Provide the [X, Y] coordinate of the cell's center where the given text is located.  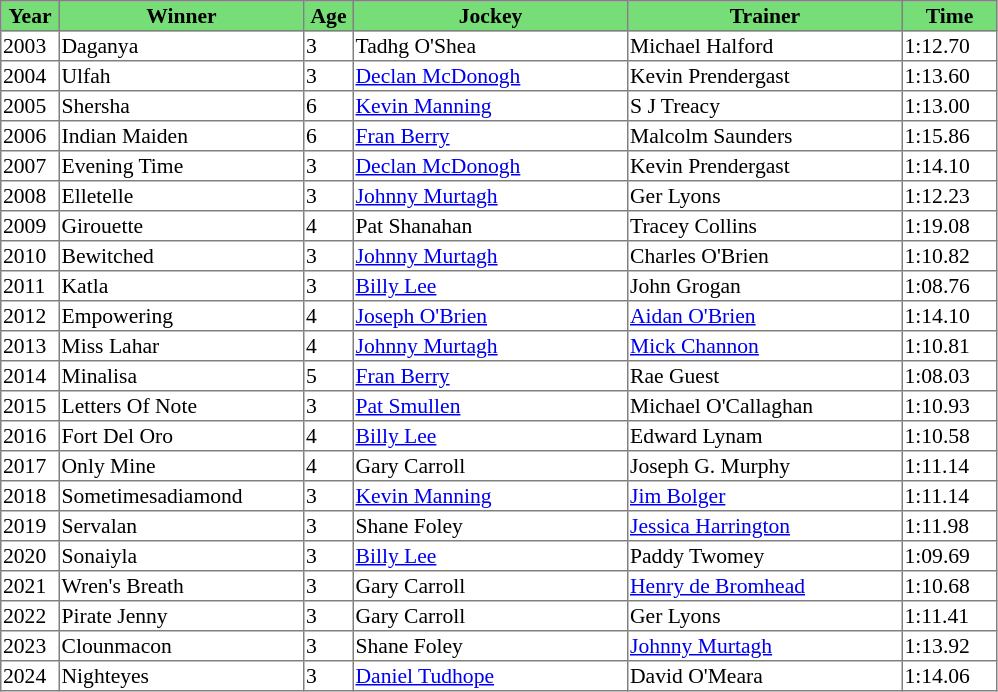
2003 [30, 46]
1:15.86 [949, 136]
1:08.03 [949, 376]
2005 [30, 106]
Joseph G. Murphy [765, 466]
John Grogan [765, 286]
2023 [30, 646]
Letters Of Note [181, 406]
Katla [181, 286]
Winner [181, 16]
Year [30, 16]
Elletelle [181, 196]
Jessica Harrington [765, 526]
1:13.00 [949, 106]
1:10.93 [949, 406]
2022 [30, 616]
1:12.70 [949, 46]
Minalisa [181, 376]
1:12.23 [949, 196]
Evening Time [181, 166]
Shersha [181, 106]
Pirate Jenny [181, 616]
1:13.60 [949, 76]
Time [949, 16]
Girouette [181, 226]
Edward Lynam [765, 436]
2014 [30, 376]
Joseph O'Brien [490, 316]
Paddy Twomey [765, 556]
Miss Lahar [181, 346]
1:10.58 [949, 436]
Nighteyes [181, 676]
2012 [30, 316]
Sonaiyla [181, 556]
Tadhg O'Shea [490, 46]
2009 [30, 226]
Mick Channon [765, 346]
2024 [30, 676]
1:11.41 [949, 616]
1:10.81 [949, 346]
1:14.06 [949, 676]
2018 [30, 496]
Rae Guest [765, 376]
Pat Smullen [490, 406]
2019 [30, 526]
1:10.82 [949, 256]
Daganya [181, 46]
Pat Shanahan [490, 226]
Ulfah [181, 76]
Fort Del Oro [181, 436]
David O'Meara [765, 676]
2006 [30, 136]
1:08.76 [949, 286]
2013 [30, 346]
Tracey Collins [765, 226]
Charles O'Brien [765, 256]
Bewitched [181, 256]
Only Mine [181, 466]
Jockey [490, 16]
Henry de Bromhead [765, 586]
Trainer [765, 16]
1:10.68 [949, 586]
2004 [30, 76]
1:11.98 [949, 526]
Empowering [181, 316]
Sometimesadiamond [181, 496]
Aidan O'Brien [765, 316]
5 [329, 376]
Daniel Tudhope [490, 676]
Wren's Breath [181, 586]
1:09.69 [949, 556]
2016 [30, 436]
2010 [30, 256]
2008 [30, 196]
2017 [30, 466]
2015 [30, 406]
2011 [30, 286]
2020 [30, 556]
Malcolm Saunders [765, 136]
Age [329, 16]
2007 [30, 166]
Clounmacon [181, 646]
S J Treacy [765, 106]
1:19.08 [949, 226]
Michael Halford [765, 46]
1:13.92 [949, 646]
2021 [30, 586]
Indian Maiden [181, 136]
Michael O'Callaghan [765, 406]
Servalan [181, 526]
Jim Bolger [765, 496]
